Return (X, Y) of the center of cell containing provided text 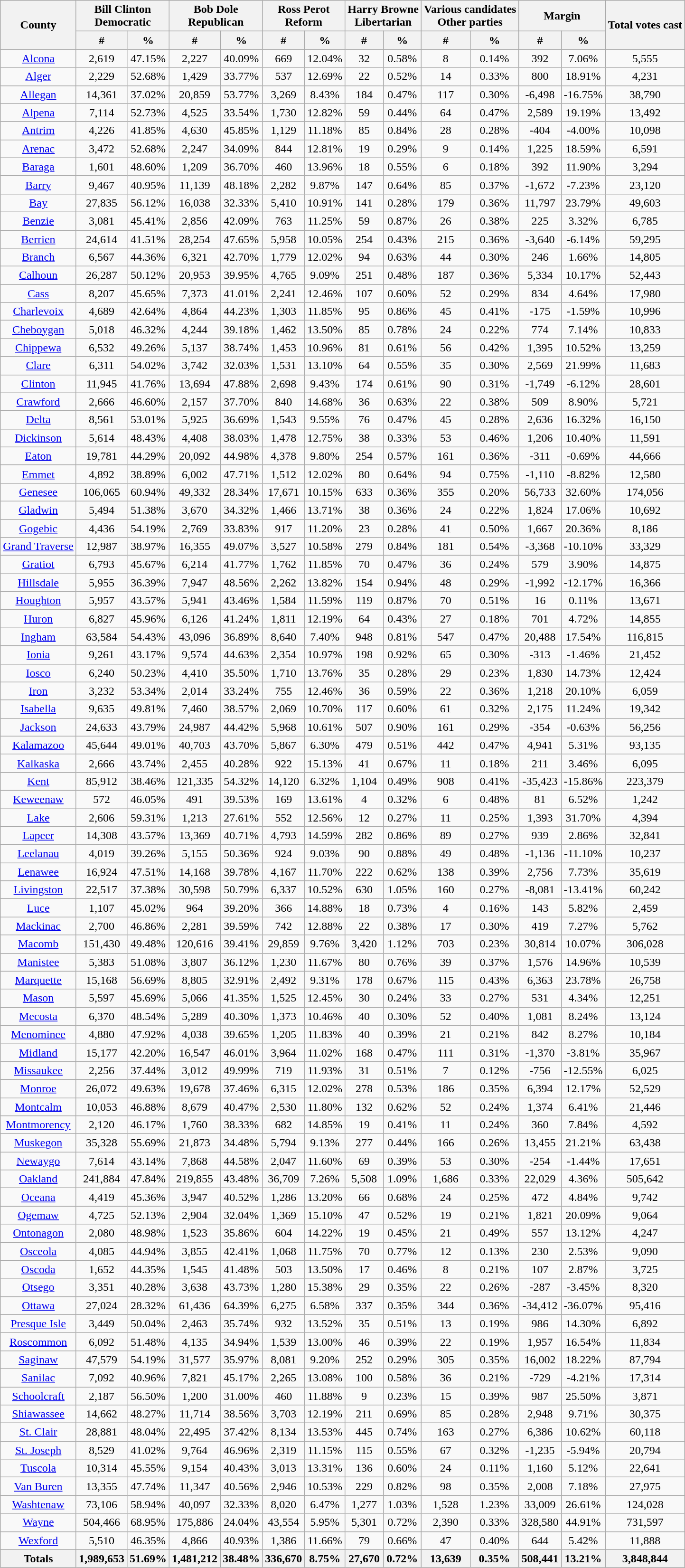
184 (364, 94)
52.73% (148, 113)
11,797 (540, 203)
39.18% (241, 330)
18.91% (583, 76)
38.57% (241, 709)
39.65% (241, 1034)
42.64% (148, 312)
Eaton (38, 456)
56.69% (148, 980)
11.90% (583, 167)
St. Joseph (38, 1450)
11,945 (102, 384)
53.34% (148, 691)
644 (540, 1540)
537 (284, 76)
28,881 (102, 1432)
3.90% (583, 565)
215 (445, 239)
4,630 (195, 131)
328,580 (540, 1522)
17.06% (583, 510)
8,020 (284, 1504)
7,614 (102, 1161)
51.69% (148, 1559)
840 (284, 402)
33,009 (540, 1504)
Margin (562, 16)
23,120 (645, 185)
-1,235 (540, 1450)
6.58% (325, 1305)
Genesee (38, 492)
42.41% (241, 1251)
21,873 (195, 1143)
1,811 (284, 619)
366 (284, 908)
10.07% (583, 944)
12,251 (645, 998)
20,859 (195, 94)
Lenawee (38, 872)
Ogemaw (38, 1215)
7,460 (195, 709)
11,683 (645, 366)
14.88% (325, 908)
27,024 (102, 1305)
1,652 (102, 1269)
1,280 (284, 1287)
1,218 (540, 691)
16,924 (102, 872)
89 (445, 836)
0.88% (402, 854)
136 (364, 1468)
2,459 (645, 908)
Manistee (38, 962)
124,028 (645, 1504)
49 (445, 854)
50.36% (241, 854)
8.43% (325, 94)
355 (445, 492)
19,342 (645, 709)
44.98% (241, 456)
479 (364, 745)
6,892 (645, 1323)
3,420 (364, 944)
0.13% (495, 1251)
14.22% (325, 1233)
21,446 (645, 1107)
10,053 (102, 1107)
20,953 (195, 275)
40.47% (241, 1107)
Totals (38, 1559)
51.08% (148, 962)
41.48% (241, 1269)
93,135 (645, 745)
16,355 (195, 547)
1,386 (284, 1540)
20.09% (583, 1215)
36.39% (148, 583)
20,488 (540, 637)
229 (364, 1486)
11.70% (325, 872)
54.32% (241, 781)
2,756 (540, 872)
12.45% (325, 998)
278 (364, 1088)
33.24% (241, 691)
38.97% (148, 547)
43.73% (241, 1287)
19.19% (583, 113)
0.92% (402, 655)
0.69% (402, 1414)
40,703 (195, 745)
13,455 (540, 1143)
37.42% (241, 1432)
924 (284, 854)
1,453 (284, 348)
5,301 (364, 1522)
54.43% (148, 637)
0.45% (402, 1233)
49.48% (148, 944)
17.54% (583, 637)
12.69% (325, 76)
8,320 (645, 1287)
95 (364, 312)
222 (364, 872)
45.85% (241, 131)
986 (540, 1323)
4.84% (583, 1197)
630 (364, 890)
65 (445, 655)
-1.44% (583, 1161)
13,694 (195, 384)
-6.14% (583, 239)
5,794 (284, 1143)
4.34% (583, 998)
1,081 (540, 1016)
26,072 (102, 1088)
41.35% (241, 998)
44.36% (148, 257)
11,834 (645, 1341)
10,098 (645, 131)
Livingston (38, 890)
305 (445, 1360)
Dickinson (38, 438)
36,709 (284, 1179)
44 (445, 257)
2,463 (195, 1323)
42.70% (241, 257)
2,606 (102, 817)
2,700 (102, 926)
10.40% (583, 438)
147 (364, 185)
38.74% (241, 348)
10,237 (645, 854)
15.38% (325, 1287)
Bob DoleRepublican (216, 16)
2,175 (540, 709)
95,416 (645, 1305)
908 (445, 781)
39.26% (148, 854)
2,455 (195, 763)
279 (364, 547)
Ross PerotReform (304, 16)
948 (364, 637)
6,567 (102, 257)
14.85% (325, 1125)
13,639 (445, 1559)
51.48% (148, 1341)
223,379 (645, 781)
15.13% (325, 763)
Hillsdale (38, 583)
154 (364, 583)
54.02% (148, 366)
2,080 (102, 1233)
1,545 (195, 1269)
742 (284, 926)
7,947 (195, 583)
Grand Traverse (38, 547)
39.59% (241, 926)
552 (284, 817)
12.04% (325, 58)
4,410 (195, 673)
38.89% (148, 474)
49.63% (148, 1088)
10.58% (325, 547)
5,614 (102, 438)
64.39% (241, 1305)
46.88% (148, 1107)
11.24% (583, 709)
1,242 (645, 799)
-16.75% (583, 94)
40.43% (241, 1468)
Cass (38, 293)
3,351 (102, 1287)
41.85% (148, 131)
Ontonagon (38, 1233)
23 (364, 529)
1,107 (102, 908)
38,790 (645, 94)
40.95% (148, 185)
45.65% (148, 293)
4,038 (195, 1034)
Calhoun (38, 275)
17,671 (284, 492)
10.96% (325, 348)
2,241 (284, 293)
9.87% (325, 185)
6,275 (284, 1305)
4,892 (102, 474)
-36.07% (583, 1305)
9,635 (102, 709)
505,642 (645, 1179)
40.30% (241, 1016)
46.17% (148, 1125)
4,247 (645, 1233)
40.93% (241, 1540)
Emmet (38, 474)
Lake (38, 817)
38.48% (241, 1559)
0.73% (402, 908)
669 (284, 58)
44,666 (645, 456)
23.78% (583, 980)
6,025 (645, 1070)
Oscoda (38, 1269)
37.38% (148, 890)
Midland (38, 1052)
14,120 (284, 781)
-7.23% (583, 185)
11.80% (325, 1107)
35,619 (645, 872)
3,527 (284, 547)
48.60% (148, 167)
12.81% (325, 149)
1,667 (540, 529)
43.70% (241, 745)
-15.86% (583, 781)
Benzie (38, 221)
17,980 (645, 293)
10.53% (325, 1486)
-354 (540, 727)
44.58% (241, 1161)
8,561 (102, 420)
14.68% (325, 402)
Clare (38, 366)
Alger (38, 76)
5,762 (645, 926)
6,092 (102, 1341)
1,206 (540, 438)
547 (445, 637)
9,574 (195, 655)
Iosco (38, 673)
10.62% (583, 1432)
4,408 (195, 438)
175,886 (195, 1522)
20,092 (195, 456)
Harry BrowneLibertarian (384, 16)
1.12% (402, 944)
Charlevoix (38, 312)
18.59% (583, 149)
1,160 (540, 1468)
6.30% (325, 745)
241,884 (102, 1179)
Montmorency (38, 1125)
47.88% (241, 384)
2,282 (284, 185)
48.56% (241, 583)
Various candidatesOther parties (470, 16)
Arenac (38, 149)
1,686 (445, 1179)
1.09% (402, 1179)
22,495 (195, 1432)
1,830 (540, 673)
3,855 (195, 1251)
3,742 (195, 366)
39.20% (241, 908)
1,277 (364, 1504)
5,410 (284, 203)
Monroe (38, 1088)
0.76% (402, 962)
14,308 (102, 836)
11.59% (325, 601)
5,383 (102, 962)
34.09% (241, 149)
Wayne (38, 1522)
4,592 (645, 1125)
3,807 (195, 962)
2,008 (540, 1486)
11.15% (325, 1450)
46.35% (148, 1540)
Gogebic (38, 529)
Macomb (38, 944)
0.53% (402, 1088)
932 (284, 1323)
16,150 (645, 420)
19,678 (195, 1088)
1,528 (445, 1504)
11.60% (325, 1161)
9,090 (645, 1251)
Washtenaw (38, 1504)
0.42% (495, 348)
Wexford (38, 1540)
7.06% (583, 58)
13.61% (325, 799)
41.01% (241, 293)
1,478 (284, 438)
49.01% (148, 745)
6,394 (540, 1088)
0.50% (495, 529)
33.83% (241, 529)
46.05% (148, 799)
169 (284, 799)
-729 (540, 1378)
Clinton (38, 384)
St. Clair (38, 1432)
1,429 (195, 76)
1,523 (195, 1233)
32.03% (241, 366)
48.18% (241, 185)
56,256 (645, 727)
40.71% (241, 836)
10,996 (645, 312)
5,968 (284, 727)
2,265 (284, 1378)
56.12% (148, 203)
47.92% (148, 1034)
31.00% (241, 1396)
1,760 (195, 1125)
16,366 (645, 583)
13.00% (325, 1341)
557 (540, 1233)
Van Buren (38, 1486)
Newaygo (38, 1161)
6,214 (195, 565)
7.84% (583, 1125)
37.02% (148, 94)
2,247 (195, 149)
5,958 (284, 239)
Shiawassee (38, 1414)
4,793 (284, 836)
15.10% (325, 1215)
445 (364, 1432)
-12.55% (583, 1070)
2,047 (284, 1161)
10,539 (645, 962)
11.75% (325, 1251)
45,644 (102, 745)
10.70% (325, 709)
47,579 (102, 1360)
46.32% (148, 330)
2,946 (284, 1486)
17,314 (645, 1378)
16 (540, 601)
14.30% (583, 1323)
27,670 (364, 1559)
-3.45% (583, 1287)
0.78% (402, 330)
-4.21% (583, 1378)
6,315 (284, 1088)
9.55% (325, 420)
23.79% (583, 203)
27.61% (241, 817)
1,225 (540, 149)
26,287 (102, 275)
337 (364, 1305)
9,467 (102, 185)
472 (540, 1197)
50.23% (148, 673)
5,334 (540, 275)
43.46% (241, 601)
2,157 (195, 402)
507 (364, 727)
6,793 (102, 565)
35.86% (241, 1233)
9,742 (645, 1197)
2,229 (102, 76)
2,262 (284, 583)
100 (364, 1378)
531 (540, 998)
-3,368 (540, 547)
6,827 (102, 619)
45.17% (241, 1378)
56,733 (540, 492)
116,815 (645, 637)
703 (445, 944)
31.70% (583, 817)
121,335 (195, 781)
13 (445, 1323)
Montcalm (38, 1107)
Chippewa (38, 348)
4,864 (195, 312)
Alpena (38, 113)
Marquette (38, 980)
4,419 (102, 1197)
4.64% (583, 293)
4,689 (102, 312)
59.31% (148, 817)
6,311 (102, 366)
19,781 (102, 456)
10.15% (325, 492)
47.74% (148, 1486)
2.86% (583, 836)
11,888 (645, 1540)
13,259 (645, 348)
60,242 (645, 890)
38.56% (241, 1414)
604 (284, 1233)
24.04% (241, 1522)
Ingham (38, 637)
1,824 (540, 510)
Keweenaw (38, 799)
187 (445, 275)
43.74% (148, 763)
-8,081 (540, 890)
County (38, 25)
33,329 (645, 547)
76 (364, 420)
-8.82% (583, 474)
9,764 (195, 1450)
0.94% (402, 583)
2,390 (445, 1522)
336,670 (284, 1559)
14.96% (583, 962)
1,989,653 (102, 1559)
572 (102, 799)
8,679 (195, 1107)
27,975 (645, 1486)
20,794 (645, 1450)
3,232 (102, 691)
8,640 (284, 637)
24,614 (102, 239)
2,354 (284, 655)
Saginaw (38, 1360)
7,868 (195, 1161)
8,207 (102, 293)
46.60% (148, 402)
35.50% (241, 673)
40,097 (195, 1504)
3.32% (583, 221)
3,012 (195, 1070)
39.78% (241, 872)
21.99% (583, 366)
Schoolcraft (38, 1396)
51.38% (148, 510)
5,957 (102, 601)
41.24% (241, 619)
2,769 (195, 529)
1,200 (195, 1396)
Ottawa (38, 1305)
Iron (38, 691)
Missaukee (38, 1070)
85,912 (102, 781)
32.60% (583, 492)
800 (540, 76)
46.96% (241, 1450)
7.14% (583, 330)
Mecosta (38, 1016)
49.99% (241, 1070)
360 (540, 1125)
6,095 (645, 763)
4,019 (102, 854)
4,941 (540, 745)
41.51% (148, 239)
Lapeer (38, 836)
13.31% (325, 1468)
14 (445, 76)
16,002 (540, 1360)
1,466 (284, 510)
45.36% (148, 1197)
6,785 (645, 221)
37.46% (241, 1088)
44.42% (241, 727)
-0.63% (583, 727)
48 (445, 583)
22,517 (102, 890)
12.88% (325, 926)
174 (364, 384)
43.48% (241, 1179)
9,154 (195, 1468)
-287 (540, 1287)
3.46% (583, 763)
41.77% (241, 565)
45.41% (148, 221)
27,835 (102, 203)
34.32% (241, 510)
34.48% (241, 1143)
Presque Isle (38, 1323)
33.77% (241, 76)
2,281 (195, 926)
8,805 (195, 980)
6,337 (284, 890)
45.69% (148, 998)
8.90% (583, 402)
46.86% (148, 926)
11,139 (195, 185)
344 (445, 1305)
0.57% (402, 456)
14.73% (583, 673)
98 (445, 1486)
45.96% (148, 619)
10.17% (583, 275)
5,555 (645, 58)
13.52% (325, 1323)
8,134 (284, 1432)
44.23% (241, 312)
27 (445, 619)
151,430 (102, 944)
44.94% (148, 1251)
6,591 (645, 149)
34.94% (241, 1341)
306,028 (645, 944)
11.93% (325, 1070)
3,947 (195, 1197)
10.61% (325, 727)
246 (540, 257)
5.42% (583, 1540)
52,443 (645, 275)
42.09% (241, 221)
132 (364, 1107)
4,167 (284, 872)
Tuscola (38, 1468)
32.91% (241, 980)
964 (195, 908)
106,065 (102, 492)
4,525 (195, 113)
1,374 (540, 1107)
13,492 (645, 113)
2,227 (195, 58)
Sanilac (38, 1378)
56.50% (148, 1396)
1,525 (284, 998)
8,529 (102, 1450)
6,240 (102, 673)
5.82% (583, 908)
141 (364, 203)
6.52% (583, 799)
181 (445, 547)
59,295 (645, 239)
987 (540, 1396)
731,597 (645, 1522)
13,124 (645, 1016)
44.29% (148, 456)
1,303 (284, 312)
5,955 (102, 583)
39 (445, 962)
7,114 (102, 113)
13.76% (325, 673)
3,638 (195, 1287)
1,230 (284, 962)
3,670 (195, 510)
9.80% (325, 456)
719 (284, 1070)
-4.00% (583, 131)
Alcona (38, 58)
1,393 (540, 817)
442 (445, 745)
701 (540, 619)
47.71% (241, 474)
2.53% (583, 1251)
11.02% (325, 1052)
682 (284, 1125)
1,543 (284, 420)
2,948 (540, 1414)
5,941 (195, 601)
39.95% (241, 275)
48.43% (148, 438)
419 (540, 926)
-35,423 (540, 781)
8,186 (645, 529)
-1,992 (540, 583)
491 (195, 799)
50.12% (148, 275)
174,056 (645, 492)
0.77% (402, 1251)
28,254 (195, 239)
Baraga (38, 167)
13.08% (325, 1378)
579 (540, 565)
-13.41% (583, 890)
14,805 (645, 257)
7,373 (195, 293)
41.76% (148, 384)
917 (284, 529)
16.32% (583, 420)
Isabella (38, 709)
5.31% (583, 745)
3,848,844 (645, 1559)
252 (364, 1360)
163 (445, 1432)
-313 (540, 655)
38.46% (148, 781)
9.43% (325, 384)
Mackinac (38, 926)
87,794 (645, 1360)
7.18% (583, 1486)
63,584 (102, 637)
774 (540, 330)
29,859 (284, 944)
47.51% (148, 872)
1,601 (102, 167)
36.89% (241, 637)
10.91% (325, 203)
6,370 (102, 1016)
0.54% (495, 547)
5,018 (102, 330)
3,294 (645, 167)
755 (284, 691)
42.20% (148, 1052)
20.10% (583, 691)
1,395 (540, 348)
11.66% (325, 1540)
2,904 (195, 1215)
1,512 (284, 474)
186 (445, 1088)
-1.59% (583, 312)
28.34% (241, 492)
Kalkaska (38, 763)
37.70% (241, 402)
26 (445, 221)
53.01% (148, 420)
11,591 (645, 438)
9.13% (325, 1143)
16,547 (195, 1052)
-11.10% (583, 854)
32.04% (241, 1215)
14,168 (195, 872)
138 (445, 872)
61,436 (195, 1305)
16,038 (195, 203)
66 (364, 1197)
30,814 (540, 944)
43,096 (195, 637)
7 (445, 1070)
1.03% (402, 1504)
48.54% (148, 1016)
32 (364, 58)
13.20% (325, 1197)
-3,640 (540, 239)
4,725 (102, 1215)
11,347 (195, 1486)
0.81% (402, 637)
7.73% (583, 872)
1,213 (195, 817)
2,120 (102, 1125)
1,129 (284, 131)
0.59% (402, 691)
24,987 (195, 727)
168 (364, 1052)
11.83% (325, 1034)
0.66% (402, 1540)
39.53% (241, 799)
60.94% (148, 492)
5,155 (195, 854)
-6,498 (540, 94)
282 (364, 836)
178 (364, 980)
12.75% (325, 438)
6,059 (645, 691)
13.21% (583, 1559)
179 (445, 203)
12,580 (645, 474)
2,530 (284, 1107)
44.63% (241, 655)
5.12% (583, 1468)
4,866 (195, 1540)
13,671 (645, 601)
6,386 (540, 1432)
2,187 (102, 1396)
46 (364, 1341)
30 (364, 998)
2,256 (102, 1070)
504,466 (102, 1522)
61 (445, 709)
-1,110 (540, 474)
9,261 (102, 655)
20.36% (583, 529)
30,598 (195, 890)
4,085 (102, 1251)
40.56% (241, 1486)
3,725 (645, 1269)
8,081 (284, 1360)
11.67% (325, 962)
36.12% (241, 962)
17,651 (645, 1161)
Bay (38, 203)
6,126 (195, 619)
48.98% (148, 1233)
43.14% (148, 1161)
60,118 (645, 1432)
21,452 (645, 655)
844 (284, 149)
49.81% (148, 709)
Menominee (38, 1034)
230 (540, 1251)
14.59% (325, 836)
45.67% (148, 565)
3,269 (284, 94)
2,589 (540, 113)
-1,749 (540, 384)
15,168 (102, 980)
Kent (38, 781)
6.32% (325, 781)
1,576 (540, 962)
119 (364, 601)
Oakland (38, 1179)
4,226 (102, 131)
Crawford (38, 402)
1,205 (284, 1034)
35.74% (241, 1323)
0.20% (495, 492)
40.96% (148, 1378)
43.79% (148, 727)
Jackson (38, 727)
67 (445, 1450)
3,871 (645, 1396)
21.21% (583, 1143)
9.76% (325, 944)
4,436 (102, 529)
0.75% (495, 474)
12.82% (325, 113)
9.09% (325, 275)
10,833 (645, 330)
3,703 (284, 1414)
24,633 (102, 727)
Roscommon (38, 1341)
44.91% (583, 1522)
Leelanau (38, 854)
160 (445, 890)
18.22% (583, 1360)
6.47% (325, 1504)
41.02% (148, 1450)
2,569 (540, 366)
1,539 (284, 1341)
30,375 (645, 1414)
45.55% (148, 1468)
22,029 (540, 1179)
13,355 (102, 1486)
31 (364, 1070)
-756 (540, 1070)
Mason (38, 998)
32,841 (645, 836)
73,106 (102, 1504)
1,957 (540, 1341)
63,438 (645, 1143)
1,462 (284, 330)
12,987 (102, 547)
9,064 (645, 1215)
36.69% (241, 420)
10,184 (645, 1034)
10.97% (325, 655)
1.66% (583, 257)
Berrien (38, 239)
1.23% (495, 1504)
1,710 (284, 673)
13,369 (195, 836)
-1,672 (540, 185)
69 (364, 1161)
2,698 (284, 384)
3,472 (102, 149)
5,289 (195, 1016)
509 (540, 402)
6.41% (583, 1107)
4,244 (195, 330)
13.12% (583, 1233)
2,014 (195, 691)
53.77% (241, 94)
28.32% (148, 1305)
Cheboygan (38, 330)
33.54% (241, 113)
56 (445, 348)
4.72% (583, 619)
13.53% (325, 1432)
-5.94% (583, 1450)
Gratiot (38, 565)
166 (445, 1143)
49,603 (645, 203)
79 (364, 1540)
49,332 (195, 492)
4,880 (102, 1034)
5,066 (195, 998)
4,765 (284, 275)
49.07% (241, 547)
35,967 (645, 1052)
37.44% (148, 1070)
12.56% (325, 817)
Bill ClintonDemocratic (122, 16)
11.25% (325, 221)
10,692 (645, 510)
Delta (38, 420)
Total votes cast (645, 25)
7,092 (102, 1378)
1,584 (284, 601)
3,964 (284, 1052)
508,441 (540, 1559)
11.20% (325, 529)
1,209 (195, 167)
-0.69% (583, 456)
50.04% (148, 1323)
48.27% (148, 1414)
38.03% (241, 438)
1,373 (284, 1016)
Osceola (38, 1251)
5,508 (364, 1179)
-1,370 (540, 1052)
1.05% (402, 890)
834 (540, 293)
Otsego (38, 1287)
14,855 (645, 619)
9.71% (583, 1414)
47.84% (148, 1179)
52,529 (645, 1088)
22,641 (645, 1468)
58.94% (148, 1504)
3,081 (102, 221)
Oceana (38, 1197)
5,867 (284, 745)
31,577 (195, 1360)
48.04% (148, 1432)
251 (364, 275)
3,013 (284, 1468)
14,875 (645, 565)
26,758 (645, 980)
0.90% (402, 727)
Luce (38, 908)
2,492 (284, 980)
6,002 (195, 474)
1,068 (284, 1251)
219,855 (195, 1179)
922 (284, 763)
-34,412 (540, 1305)
28 (445, 131)
15,177 (102, 1052)
68.95% (148, 1522)
Ionia (38, 655)
7.26% (325, 1179)
Antrim (38, 131)
15 (445, 1396)
842 (540, 1034)
2,856 (195, 221)
120,616 (195, 944)
5,137 (195, 348)
143 (540, 908)
0.74% (402, 1432)
Barry (38, 185)
763 (284, 221)
7.40% (325, 637)
1,779 (284, 257)
4.36% (583, 1179)
47.15% (148, 58)
Branch (38, 257)
35,328 (102, 1143)
45.02% (148, 908)
25.50% (583, 1396)
1,286 (284, 1197)
13.82% (325, 583)
43,554 (284, 1522)
5,925 (195, 420)
1,369 (284, 1215)
277 (364, 1143)
8.27% (583, 1034)
9.03% (325, 854)
-6.12% (583, 384)
36.70% (241, 167)
14,662 (102, 1414)
12,424 (645, 673)
5,494 (102, 510)
5.95% (325, 1522)
4,394 (645, 817)
1,531 (284, 366)
Kalamazoo (38, 745)
33 (445, 998)
44.35% (148, 1269)
1,481,212 (195, 1559)
225 (540, 221)
47.65% (241, 239)
-311 (540, 456)
49.26% (148, 348)
5,510 (102, 1540)
0.82% (402, 1486)
Muskegon (38, 1143)
6,532 (102, 348)
Allegan (38, 94)
7,821 (195, 1378)
0.68% (402, 1197)
11.18% (325, 131)
-254 (540, 1161)
5,597 (102, 998)
503 (284, 1269)
198 (364, 655)
1,821 (540, 1215)
1,730 (284, 113)
939 (540, 836)
13.71% (325, 510)
46.01% (241, 1052)
111 (445, 1052)
35.97% (241, 1360)
10.46% (325, 1016)
52.13% (148, 1215)
0.16% (495, 908)
28,601 (645, 384)
6,321 (195, 257)
7.27% (583, 926)
40.52% (241, 1197)
4,231 (645, 76)
3,449 (102, 1323)
11.88% (325, 1396)
13.96% (325, 167)
55.69% (148, 1143)
1,762 (284, 565)
6,363 (540, 980)
38.33% (241, 1125)
16.54% (583, 1341)
4,378 (284, 456)
1,104 (364, 781)
9.20% (325, 1360)
2,319 (284, 1450)
8.24% (583, 1016)
-1,136 (540, 854)
-10.10% (583, 547)
26.61% (583, 1504)
-404 (540, 131)
2,636 (540, 420)
-12.17% (583, 583)
Huron (38, 619)
Houghton (38, 601)
2,619 (102, 58)
-175 (540, 312)
5,721 (645, 402)
10,314 (102, 1468)
12.17% (583, 1088)
0.12% (495, 1070)
40.09% (241, 58)
4,135 (195, 1341)
2,069 (284, 709)
11,714 (195, 1414)
Gladwin (38, 510)
-1.46% (583, 655)
-3.81% (583, 1052)
39.41% (241, 944)
10.05% (325, 239)
14,361 (102, 94)
9.31% (325, 980)
50.79% (241, 890)
43.17% (148, 655)
8.75% (325, 1559)
633 (364, 492)
13.10% (325, 366)
2.87% (583, 1269)
